Identify which cell holds the provided text, then report its [X, Y] central coordinate. 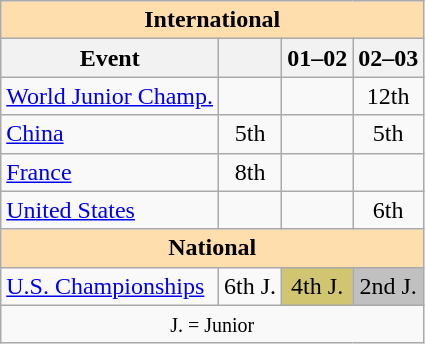
02–03 [388, 58]
Event [110, 58]
12th [388, 96]
France [110, 172]
8th [250, 172]
United States [110, 210]
U.S. Championships [110, 286]
6th [388, 210]
World Junior Champ. [110, 96]
2nd J. [388, 286]
6th J. [250, 286]
China [110, 134]
01–02 [318, 58]
International [212, 20]
4th J. [318, 286]
National [212, 248]
J. = Junior [212, 324]
